Return [x, y] of the center of cell containing provided text 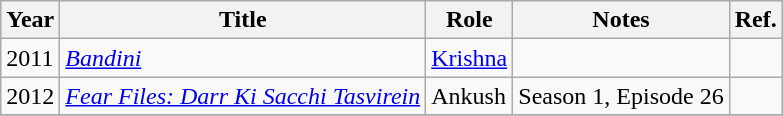
Ref. [756, 20]
Ankush [470, 96]
Title [243, 20]
2012 [30, 96]
2011 [30, 58]
Role [470, 20]
Notes [621, 20]
Season 1, Episode 26 [621, 96]
Bandini [243, 58]
Krishna [470, 58]
Fear Files: Darr Ki Sacchi Tasvirein [243, 96]
Year [30, 20]
